Return the [X, Y] coordinate for the center point of the cell that contains the specified text.  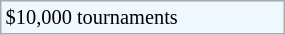
$10,000 tournaments [142, 17]
